Return (x, y) of the center of cell containing provided text 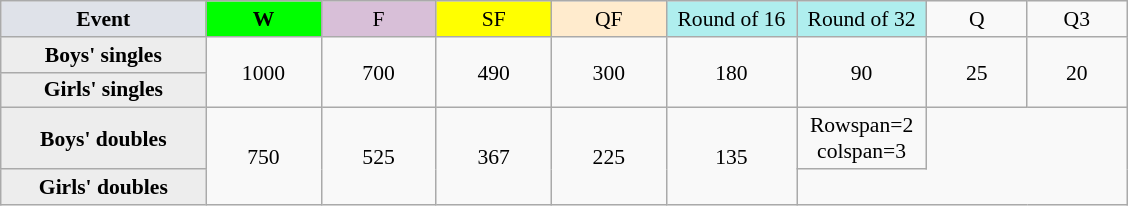
F (378, 19)
25 (977, 72)
Q (977, 19)
90 (861, 72)
225 (608, 156)
1000 (264, 72)
135 (731, 156)
Event (104, 19)
W (264, 19)
Round of 16 (731, 19)
QF (608, 19)
700 (378, 72)
SF (494, 19)
180 (731, 72)
Q3 (1077, 19)
Girls' doubles (104, 187)
367 (494, 156)
Rowspan=2 colspan=3 (861, 138)
750 (264, 156)
Girls' singles (104, 90)
Round of 32 (861, 19)
490 (494, 72)
525 (378, 156)
Boys' doubles (104, 138)
300 (608, 72)
20 (1077, 72)
Boys' singles (104, 55)
